Determine the (x, y) coordinate at the center of the cell enclosing the given text.  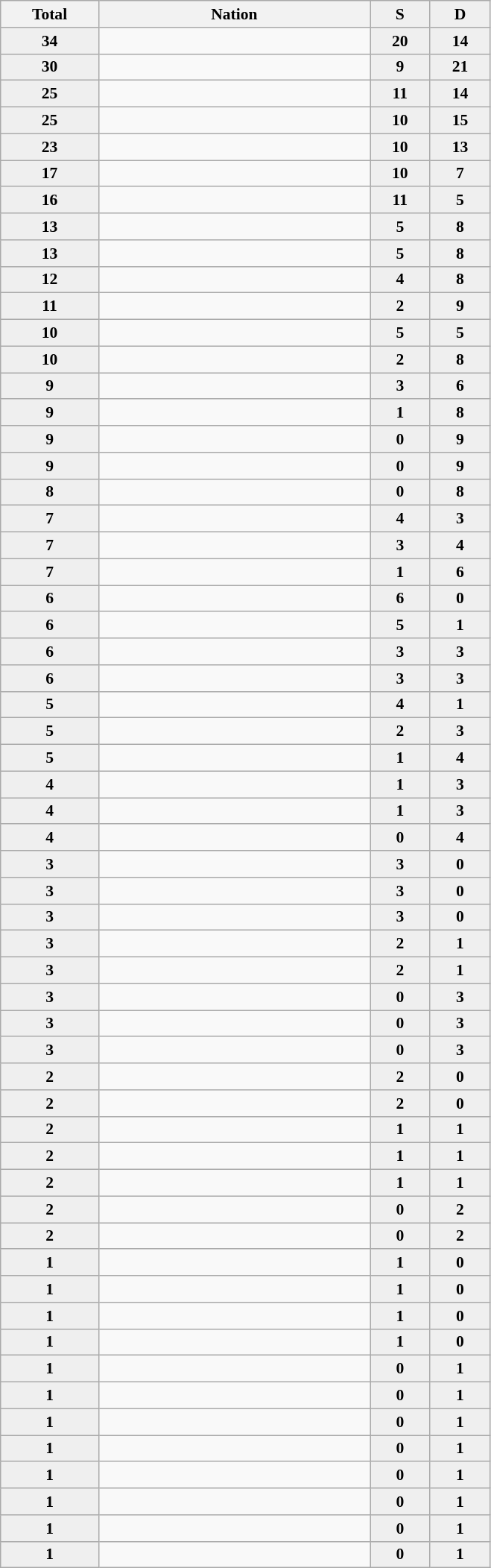
Total (50, 14)
21 (460, 67)
Nation (234, 14)
S (399, 14)
16 (50, 201)
17 (50, 174)
20 (399, 41)
23 (50, 147)
12 (50, 280)
30 (50, 67)
D (460, 14)
15 (460, 121)
34 (50, 41)
